Determine the [X, Y] coordinate at the center of the cell enclosing the given text.  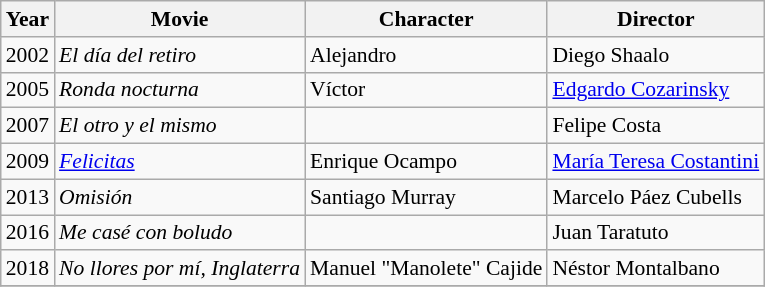
Marcelo Páez Cubells [656, 197]
2007 [28, 126]
El otro y el mismo [180, 126]
Character [426, 19]
2005 [28, 90]
2009 [28, 162]
Alejandro [426, 55]
Director [656, 19]
María Teresa Costantini [656, 162]
Movie [180, 19]
2018 [28, 269]
2002 [28, 55]
2013 [28, 197]
Ronda nocturna [180, 90]
Néstor Montalbano [656, 269]
Enrique Ocampo [426, 162]
El día del retiro [180, 55]
Omisión [180, 197]
Year [28, 19]
Felipe Costa [656, 126]
Juan Taratuto [656, 233]
Santiago Murray [426, 197]
Diego Shaalo [656, 55]
Felicitas [180, 162]
Manuel "Manolete" Cajide [426, 269]
Víctor [426, 90]
No llores por mí, Inglaterra [180, 269]
Me casé con boludo [180, 233]
Edgardo Cozarinsky [656, 90]
2016 [28, 233]
